Identify which cell holds the provided text, then report its [x, y] central coordinate. 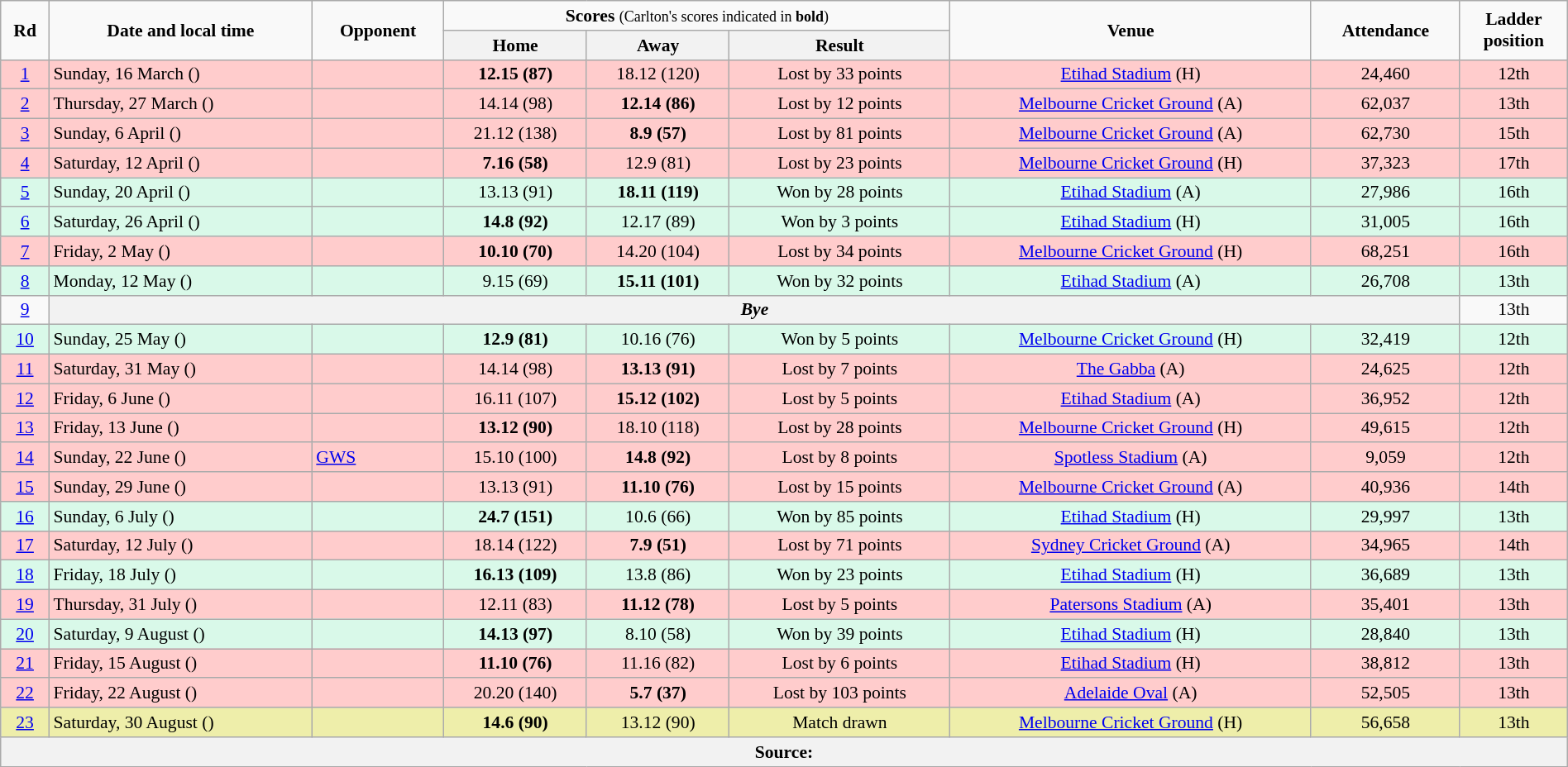
Friday, 13 June () [180, 428]
24,625 [1385, 369]
5 [25, 193]
Lost by 71 points [840, 545]
Sunday, 6 July () [180, 517]
10.10 (70) [516, 251]
14 [25, 458]
11 [25, 369]
9.15 (69) [516, 281]
34,965 [1385, 545]
8.9 (57) [658, 134]
6 [25, 222]
Friday, 22 August () [180, 693]
The Gabba (A) [1131, 369]
20 [25, 634]
Friday, 2 May () [180, 251]
Monday, 12 May () [180, 281]
Lost by 6 points [840, 664]
11.12 (78) [658, 605]
Won by 32 points [840, 281]
62,037 [1385, 104]
10.16 (76) [658, 340]
1 [25, 74]
7 [25, 251]
2 [25, 104]
36,689 [1385, 575]
36,952 [1385, 398]
Sunday, 6 April () [180, 134]
Lost by 103 points [840, 693]
Source: [784, 752]
Home [516, 45]
Venue [1131, 30]
GWS [378, 458]
Lost by 12 points [840, 104]
Saturday, 9 August () [180, 634]
9,059 [1385, 458]
Bye [754, 310]
Thursday, 31 July () [180, 605]
Match drawn [840, 722]
38,812 [1385, 664]
Date and local time [180, 30]
23 [25, 722]
15th [1513, 134]
20.20 (140) [516, 693]
15.11 (101) [658, 281]
35,401 [1385, 605]
Lost by 23 points [840, 163]
Saturday, 31 May () [180, 369]
Friday, 18 July () [180, 575]
Sydney Cricket Ground (A) [1131, 545]
16.13 (109) [516, 575]
49,615 [1385, 428]
31,005 [1385, 222]
13.8 (86) [658, 575]
Adelaide Oval (A) [1131, 693]
56,658 [1385, 722]
16 [25, 517]
Rd [25, 30]
Away [658, 45]
18.11 (119) [658, 193]
14.6 (90) [516, 722]
Saturday, 12 July () [180, 545]
15.12 (102) [658, 398]
22 [25, 693]
12 [25, 398]
Lost by 34 points [840, 251]
29,997 [1385, 517]
Spotless Stadium (A) [1131, 458]
7.9 (51) [658, 545]
Lost by 81 points [840, 134]
Lost by 15 points [840, 487]
15.10 (100) [516, 458]
Result [840, 45]
Sunday, 16 March () [180, 74]
Friday, 6 June () [180, 398]
Scores (Carlton's scores indicated in bold) [697, 16]
Attendance [1385, 30]
18 [25, 575]
40,936 [1385, 487]
21 [25, 664]
24,460 [1385, 74]
Won by 28 points [840, 193]
4 [25, 163]
13 [25, 428]
5.7 (37) [658, 693]
18.10 (118) [658, 428]
17 [25, 545]
Lost by 28 points [840, 428]
Won by 23 points [840, 575]
Won by 85 points [840, 517]
68,251 [1385, 251]
12.11 (83) [516, 605]
Sunday, 25 May () [180, 340]
12.17 (89) [658, 222]
Ladderposition [1513, 30]
14.20 (104) [658, 251]
Sunday, 22 June () [180, 458]
62,730 [1385, 134]
27,986 [1385, 193]
Patersons Stadium (A) [1131, 605]
12.14 (86) [658, 104]
Won by 39 points [840, 634]
24.7 (151) [516, 517]
9 [25, 310]
15 [25, 487]
Thursday, 27 March () [180, 104]
10.6 (66) [658, 517]
52,505 [1385, 693]
Sunday, 29 June () [180, 487]
Friday, 15 August () [180, 664]
8 [25, 281]
26,708 [1385, 281]
Won by 5 points [840, 340]
8.10 (58) [658, 634]
3 [25, 134]
18.12 (120) [658, 74]
Won by 3 points [840, 222]
18.14 (122) [516, 545]
Lost by 33 points [840, 74]
11.16 (82) [658, 664]
17th [1513, 163]
10 [25, 340]
21.12 (138) [516, 134]
Saturday, 12 April () [180, 163]
12.15 (87) [516, 74]
Sunday, 20 April () [180, 193]
37,323 [1385, 163]
19 [25, 605]
Lost by 7 points [840, 369]
16.11 (107) [516, 398]
14.13 (97) [516, 634]
32,419 [1385, 340]
Saturday, 26 April () [180, 222]
7.16 (58) [516, 163]
Lost by 8 points [840, 458]
Saturday, 30 August () [180, 722]
Opponent [378, 30]
28,840 [1385, 634]
